Pinpoint the cell where the given text exists, returning its [X, Y] midpoint coordinate. 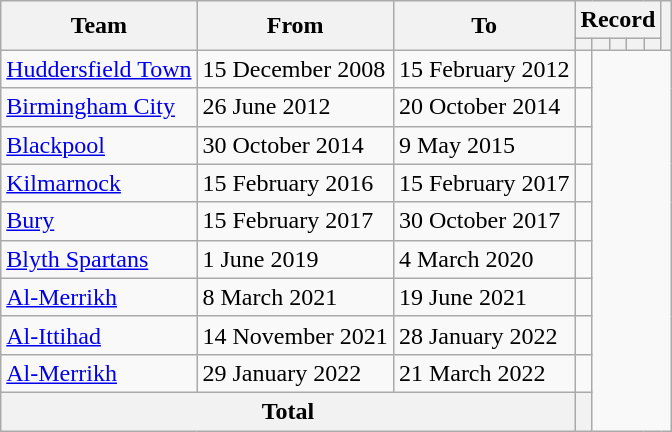
Huddersfield Town [99, 69]
Kilmarnock [99, 183]
29 January 2022 [295, 373]
19 June 2021 [484, 297]
Birmingham City [99, 107]
20 October 2014 [484, 107]
26 June 2012 [295, 107]
14 November 2021 [295, 335]
From [295, 26]
8 March 2021 [295, 297]
To [484, 26]
Total [288, 411]
15 February 2016 [295, 183]
Team [99, 26]
Bury [99, 221]
Record [618, 20]
9 May 2015 [484, 145]
30 October 2017 [484, 221]
Al-Ittihad [99, 335]
4 March 2020 [484, 259]
Blyth Spartans [99, 259]
28 January 2022 [484, 335]
21 March 2022 [484, 373]
30 October 2014 [295, 145]
1 June 2019 [295, 259]
15 December 2008 [295, 69]
Blackpool [99, 145]
15 February 2012 [484, 69]
